For the text-containing cell, return its midpoint in (x, y) coordinate format. 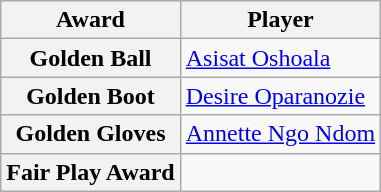
Golden Gloves (91, 134)
Fair Play Award (91, 172)
Annette Ngo Ndom (280, 134)
Award (91, 20)
Player (280, 20)
Golden Ball (91, 58)
Golden Boot (91, 96)
Desire Oparanozie (280, 96)
Asisat Oshoala (280, 58)
